Return the [X, Y] coordinate for the center point of the cell that contains the specified text.  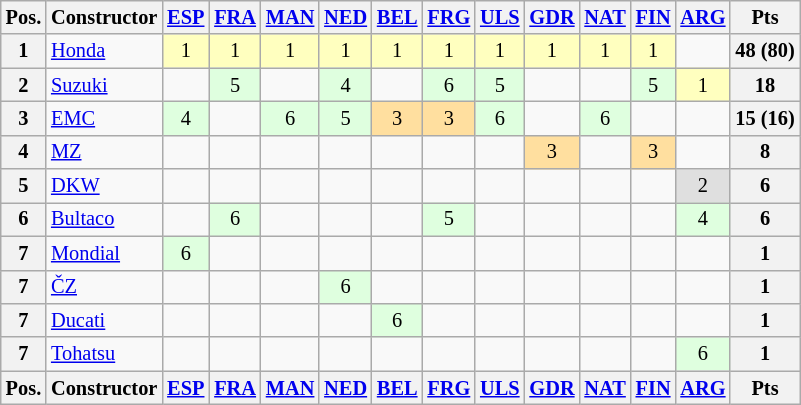
DKW [104, 186]
Bultaco [104, 219]
Mondial [104, 253]
8 [764, 152]
MZ [104, 152]
ČZ [104, 287]
48 (80) [764, 51]
Suzuki [104, 85]
Honda [104, 51]
EMC [104, 118]
18 [764, 85]
15 (16) [764, 118]
Tohatsu [104, 354]
Ducati [104, 320]
